Extract the (X, Y) coordinate from the center of the cell holding the provided text.  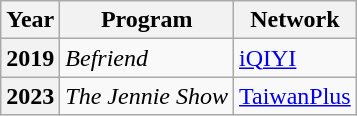
2023 (30, 96)
Network (296, 20)
Year (30, 20)
2019 (30, 58)
The Jennie Show (147, 96)
Program (147, 20)
Befriend (147, 58)
iQIYI (296, 58)
TaiwanPlus (296, 96)
